Capture the cell that displays the provided text and extract its [X, Y] central coordinate. 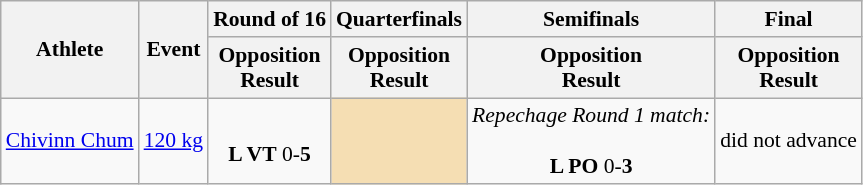
Repechage Round 1 match:L PO 0-3 [591, 142]
Quarterfinals [399, 19]
Semifinals [591, 19]
did not advance [788, 142]
L VT 0-5 [270, 142]
Final [788, 19]
Event [174, 50]
120 kg [174, 142]
Round of 16 [270, 19]
Chivinn Chum [70, 142]
Athlete [70, 50]
